Extract the [X, Y] coordinate from the center of the cell holding the provided text.  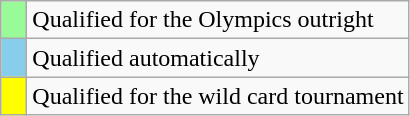
Qualified automatically [218, 58]
Qualified for the Olympics outright [218, 20]
Qualified for the wild card tournament [218, 96]
